Identify which cell holds the provided text, then report its [x, y] central coordinate. 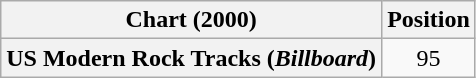
95 [429, 58]
US Modern Rock Tracks (Billboard) [192, 58]
Position [429, 20]
Chart (2000) [192, 20]
